Capture the cell that displays the provided text and extract its [X, Y] central coordinate. 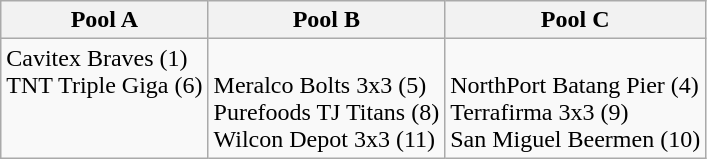
Pool B [326, 20]
Meralco Bolts 3x3 (5) Purefoods TJ Titans (8) Wilcon Depot 3x3 (11) [326, 98]
Cavitex Braves (1) TNT Triple Giga (6) [104, 98]
NorthPort Batang Pier (4) Terrafirma 3x3 (9) San Miguel Beermen (10) [576, 98]
Pool C [576, 20]
Pool A [104, 20]
